Scan for the cell matching the given text and deliver its (x, y) coordinate at center. 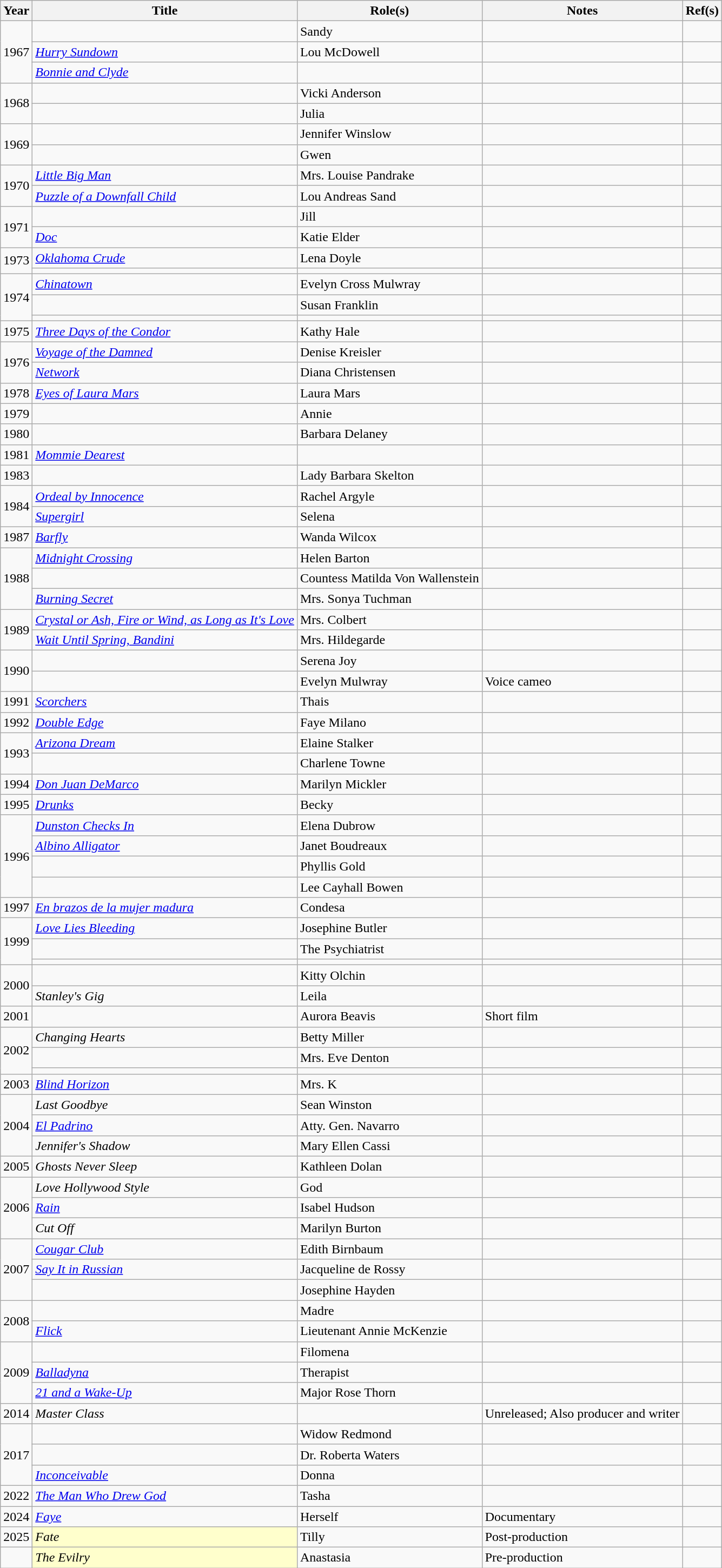
Faye Milano (389, 722)
Lady Barbara Skelton (389, 475)
Don Juan DeMarco (165, 784)
Albino Alligator (165, 846)
Therapist (389, 1372)
Drunks (165, 805)
Little Big Man (165, 175)
Josephine Hayden (389, 1290)
Elena Dubrow (389, 825)
1978 (16, 393)
Anastasia (389, 1558)
Ref(s) (702, 11)
Scorchers (165, 702)
1996 (16, 856)
1983 (16, 475)
1973 (16, 261)
Edith Birnbaum (389, 1249)
Sandy (389, 31)
Selena (389, 516)
2002 (16, 1050)
Doc (165, 237)
Ghosts Never Sleep (165, 1166)
Jill (389, 216)
Mrs. Hildegarde (389, 640)
Gwen (389, 155)
2024 (16, 1517)
1969 (16, 144)
Mrs. Colbert (389, 620)
Balladyna (165, 1372)
1976 (16, 362)
2017 (16, 1454)
The Man Who Drew God (165, 1496)
Mrs. Louise Pandrake (389, 175)
Master Class (165, 1413)
1980 (16, 434)
2009 (16, 1372)
Three Days of the Condor (165, 331)
Charlene Towne (389, 763)
Midnight Crossing (165, 557)
Wanda Wilcox (389, 537)
Annie (389, 414)
Rachel Argyle (389, 496)
Mrs. Sonya Tuchman (389, 599)
Unreleased; Also producer and writer (582, 1413)
2006 (16, 1207)
Jacqueline de Rossy (389, 1270)
Diana Christensen (389, 373)
2005 (16, 1166)
Post-production (582, 1537)
Widow Redmond (389, 1434)
Katie Elder (389, 237)
Wait Until Spring, Bandini (165, 640)
Barbara Delaney (389, 434)
Kathy Hale (389, 331)
Elaine Stalker (389, 743)
Lieutenant Annie McKenzie (389, 1331)
Blind Horizon (165, 1084)
Mommie Dearest (165, 455)
1984 (16, 506)
Serena Joy (389, 661)
Supergirl (165, 516)
Aurora Beavis (389, 1016)
Mrs. K (389, 1084)
2001 (16, 1016)
Kathleen Dolan (389, 1166)
Notes (582, 11)
Rain (165, 1208)
Puzzle of a Downfall Child (165, 196)
Eyes of Laura Mars (165, 393)
Love Lies Bleeding (165, 928)
Stanley's Gig (165, 996)
The Evilry (165, 1558)
Documentary (582, 1517)
Sean Winston (389, 1105)
Madre (389, 1311)
2000 (16, 986)
Flick (165, 1331)
Lou Andreas Sand (389, 196)
Herself (389, 1517)
Barfly (165, 537)
Lena Doyle (389, 258)
Crystal or Ash, Fire or Wind, as Long as It's Love (165, 620)
Role(s) (389, 11)
2014 (16, 1413)
Helen Barton (389, 557)
Last Goodbye (165, 1105)
1970 (16, 185)
God (389, 1187)
1968 (16, 103)
1997 (16, 908)
Lee Cayhall Bowen (389, 887)
Mrs. Eve Denton (389, 1058)
Josephine Butler (389, 928)
Ordeal by Innocence (165, 496)
Janet Boudreaux (389, 846)
Cut Off (165, 1228)
Isabel Hudson (389, 1208)
Marilyn Mickler (389, 784)
Mary Ellen Cassi (389, 1146)
1994 (16, 784)
Vicki Anderson (389, 93)
Becky (389, 805)
Evelyn Cross Mulwray (389, 284)
Leila (389, 996)
Laura Mars (389, 393)
1991 (16, 702)
1974 (16, 297)
2025 (16, 1537)
1989 (16, 630)
2003 (16, 1084)
Evelyn Mulwray (389, 681)
Cougar Club (165, 1249)
Tasha (389, 1496)
Oklahoma Crude (165, 258)
Love Hollywood Style (165, 1187)
Network (165, 373)
Year (16, 11)
Susan Franklin (389, 305)
1993 (16, 753)
1987 (16, 537)
1981 (16, 455)
1999 (16, 942)
Dunston Checks In (165, 825)
Fate (165, 1537)
1971 (16, 227)
2008 (16, 1321)
2004 (16, 1125)
Denise Kreisler (389, 352)
Hurry Sundown (165, 52)
Julia (389, 114)
Inconceivable (165, 1475)
Tilly (389, 1537)
The Psychiatrist (389, 949)
Title (165, 11)
Donna (389, 1475)
1979 (16, 414)
Kitty Olchin (389, 975)
Faye (165, 1517)
Condesa (389, 908)
Marilyn Burton (389, 1228)
Bonnie and Clyde (165, 72)
1992 (16, 722)
Jennifer Winslow (389, 134)
Voyage of the Damned (165, 352)
Lou McDowell (389, 52)
1995 (16, 805)
Changing Hearts (165, 1037)
21 and a Wake-Up (165, 1393)
1988 (16, 578)
Thais (389, 702)
Chinatown (165, 284)
Voice cameo (582, 681)
Countess Matilda Von Wallenstein (389, 579)
Filomena (389, 1352)
1967 (16, 52)
Double Edge (165, 722)
2007 (16, 1270)
Burning Secret (165, 599)
Phyllis Gold (389, 866)
En brazos de la mujer madura (165, 908)
1975 (16, 331)
El Padrino (165, 1125)
Atty. Gen. Navarro (389, 1125)
Arizona Dream (165, 743)
1990 (16, 671)
Jennifer's Shadow (165, 1146)
Pre-production (582, 1558)
Short film (582, 1016)
Major Rose Thorn (389, 1393)
Betty Miller (389, 1037)
2022 (16, 1496)
Say It in Russian (165, 1270)
Dr. Roberta Waters (389, 1454)
